Identify which cell holds the provided text, then report its [x, y] central coordinate. 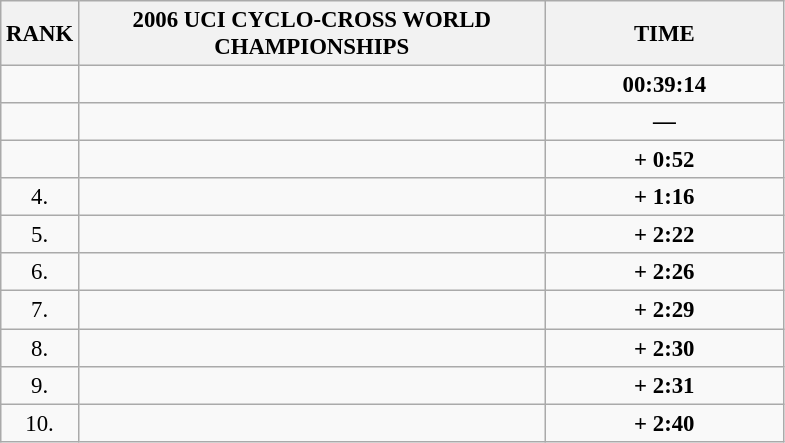
10. [40, 423]
+ 2:40 [664, 423]
+ 2:30 [664, 348]
+ 0:52 [664, 160]
+ 2:31 [664, 385]
2006 UCI CYCLO-CROSS WORLD CHAMPIONSHIPS [312, 34]
RANK [40, 34]
6. [40, 273]
+ 1:16 [664, 197]
9. [40, 385]
00:39:14 [664, 85]
7. [40, 310]
4. [40, 197]
8. [40, 348]
TIME [664, 34]
5. [40, 235]
+ 2:26 [664, 273]
— [664, 122]
+ 2:29 [664, 310]
+ 2:22 [664, 235]
